Scan for the cell matching the given text and deliver its (x, y) coordinate at center. 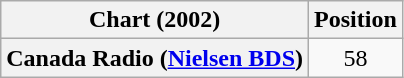
58 (356, 58)
Canada Radio (Nielsen BDS) (155, 58)
Position (356, 20)
Chart (2002) (155, 20)
